Scan for the cell matching the given text and deliver its (x, y) coordinate at center. 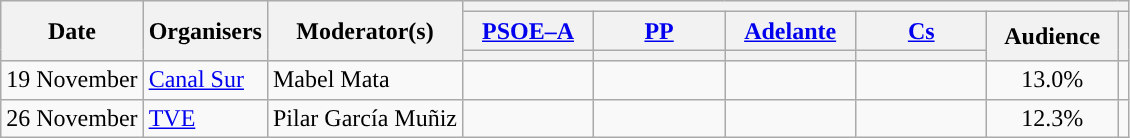
PSOE–A (528, 31)
Organisers (205, 31)
Cs (922, 31)
Mabel Mata (364, 80)
13.0% (1052, 80)
Moderator(s) (364, 31)
Canal Sur (205, 80)
12.3% (1052, 118)
Audience (1052, 36)
Pilar García Muñiz (364, 118)
19 November (72, 80)
Date (72, 31)
26 November (72, 118)
TVE (205, 118)
Adelante (790, 31)
PP (660, 31)
